Capture the cell that displays the provided text and extract its (x, y) central coordinate. 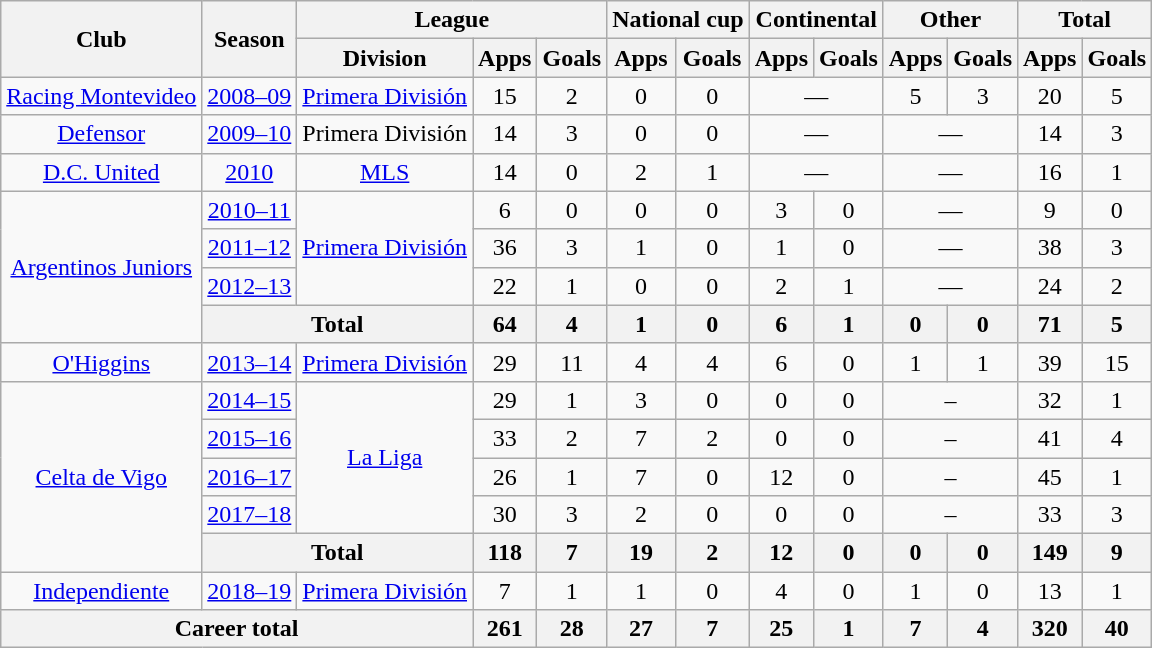
11 (572, 362)
118 (505, 553)
261 (505, 629)
2018–19 (250, 591)
16 (1050, 172)
2012–13 (250, 286)
O'Higgins (102, 362)
22 (505, 286)
45 (1050, 477)
Continental (816, 20)
32 (1050, 400)
2013–14 (250, 362)
2015–16 (250, 438)
149 (1050, 553)
24 (1050, 286)
2008–09 (250, 96)
36 (505, 248)
Division (385, 58)
Argentinos Juniors (102, 267)
30 (505, 515)
Other (950, 20)
MLS (385, 172)
19 (641, 553)
25 (781, 629)
2011–12 (250, 248)
2009–10 (250, 134)
Career total (237, 629)
64 (505, 324)
Independiente (102, 591)
26 (505, 477)
20 (1050, 96)
28 (572, 629)
38 (1050, 248)
320 (1050, 629)
13 (1050, 591)
Club (102, 39)
Season (250, 39)
Racing Montevideo (102, 96)
40 (1117, 629)
2010–11 (250, 210)
D.C. United (102, 172)
71 (1050, 324)
2014–15 (250, 400)
2017–18 (250, 515)
La Liga (385, 457)
39 (1050, 362)
Celta de Vigo (102, 476)
2016–17 (250, 477)
2010 (250, 172)
27 (641, 629)
Defensor (102, 134)
National cup (678, 20)
41 (1050, 438)
League (452, 20)
